Determine the [x, y] coordinate at the center of the cell enclosing the given text.  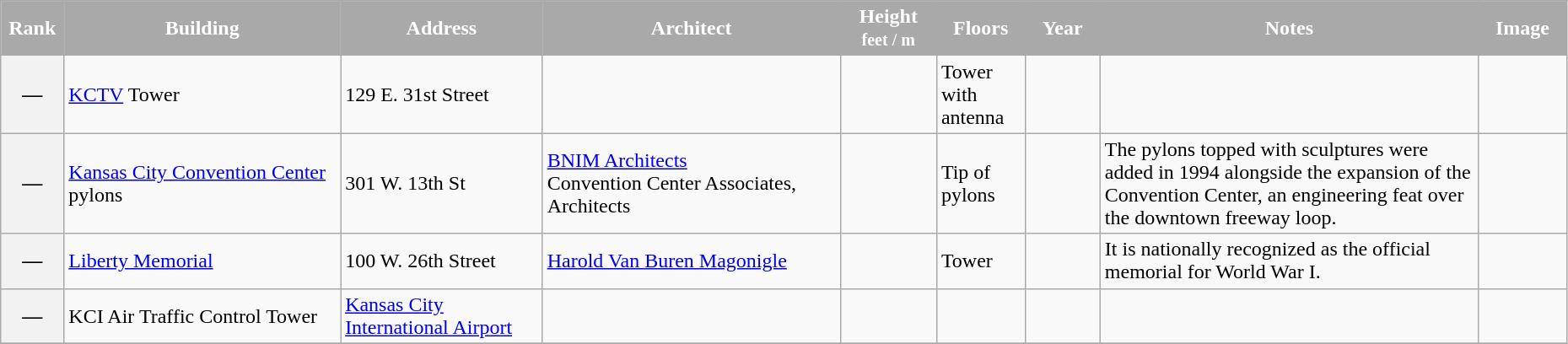
Harold Van Buren Magonigle [692, 261]
Tower [980, 261]
Heightfeet / m [888, 29]
Notes [1289, 29]
301 W. 13th St [442, 184]
KCTV Tower [202, 94]
Image [1522, 29]
Kansas City Convention Center pylons [202, 184]
Floors [980, 29]
Architect [692, 29]
Building [202, 29]
Address [442, 29]
Tip of pylons [980, 184]
It is nationally recognized as the official memorial for World War I. [1289, 261]
Towerwith antenna [980, 94]
BNIM ArchitectsConvention Center Associates, Architects [692, 184]
Kansas City International Airport [442, 315]
Rank [32, 29]
129 E. 31st Street [442, 94]
100 W. 26th Street [442, 261]
Year [1063, 29]
KCI Air Traffic Control Tower [202, 315]
Liberty Memorial [202, 261]
